Determine the (X, Y) coordinate at the center of the cell enclosing the given text.  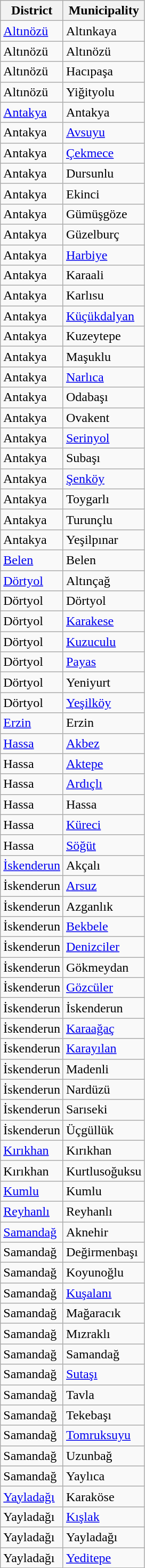
Harbiye (103, 255)
Sutaşı (103, 1374)
Gümüşgöze (103, 214)
Aktepe (103, 764)
Ovakent (103, 418)
Yeniyurt (103, 682)
Kuzeytepe (103, 336)
Karlısu (103, 296)
Ardıçlı (103, 784)
Denizciler (103, 947)
Yeşilpınar (103, 540)
Payas (103, 662)
Hacıpaşa (103, 72)
Kuzuculu (103, 642)
Serinyol (103, 438)
Küreci (103, 825)
Tavla (103, 1395)
Karaağaç (103, 1028)
Yaylıca (103, 1476)
Bekbele (103, 927)
Üçgüllük (103, 1130)
Akbez (103, 743)
Avsuyu (103, 133)
Yiğityolu (103, 92)
Karayılan (103, 1049)
Sarıseki (103, 1110)
Mızraklı (103, 1334)
Karakese (103, 621)
Akçalı (103, 865)
Gözcüler (103, 988)
Şenköy (103, 479)
Karaali (103, 275)
Aknehir (103, 1232)
Mağaracık (103, 1313)
Küçükdalyan (103, 316)
Municipality (103, 11)
Arsuz (103, 886)
Altınçağ (103, 580)
Kuşalanı (103, 1293)
District (32, 11)
Güzelburç (103, 234)
Azganlık (103, 906)
Tekebaşı (103, 1415)
Yeditepe (103, 1558)
Tomruksuyu (103, 1435)
Nardüzü (103, 1089)
Çekmece (103, 153)
Odabaşı (103, 397)
Karaköse (103, 1496)
Dursunlu (103, 173)
Kurtlusoğuksu (103, 1171)
Toygarlı (103, 499)
Uzunbağ (103, 1456)
Madenli (103, 1069)
Maşuklu (103, 357)
Narlıca (103, 377)
Söğüt (103, 845)
Subaşı (103, 458)
Ekinci (103, 194)
Yeşilköy (103, 703)
Gökmeydan (103, 967)
Kışlak (103, 1517)
Altınkaya (103, 31)
Değirmenbaşı (103, 1252)
Turunçlu (103, 519)
Koyunoğlu (103, 1273)
